Determine the [X, Y] coordinate at the center of the cell enclosing the given text.  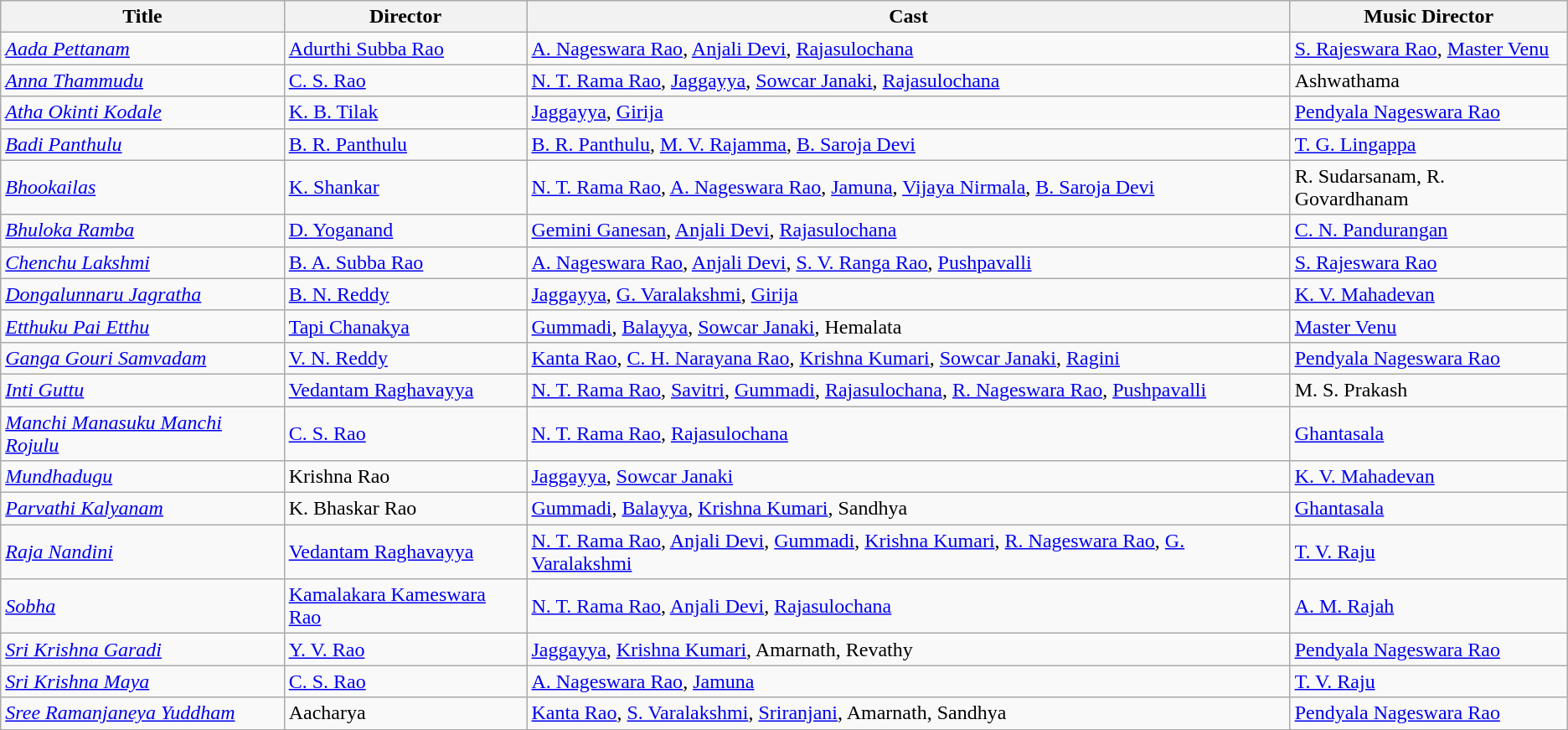
B. R. Panthulu [405, 144]
N. T. Rama Rao, Anjali Devi, Gummadi, Krishna Kumari, R. Nageswara Rao, G. Varalakshmi [908, 551]
A. Nageswara Rao, Jamuna [908, 681]
Inti Guttu [142, 390]
Badi Panthulu [142, 144]
Adurthi Subba Rao [405, 49]
Chenchu Lakshmi [142, 262]
Kamalakara Kameswara Rao [405, 607]
Kanta Rao, S. Varalakshmi, Sriranjani, Amarnath, Sandhya [908, 713]
Music Director [1429, 17]
Sri Krishna Garadi [142, 650]
Jaggayya, G. Varalakshmi, Girija [908, 294]
B. R. Panthulu, M. V. Rajamma, B. Saroja Devi [908, 144]
Gummadi, Balayya, Sowcar Janaki, Hemalata [908, 326]
V. N. Reddy [405, 358]
K. B. Tilak [405, 112]
Jaggayya, Krishna Kumari, Amarnath, Revathy [908, 650]
Atha Okinti Kodale [142, 112]
Y. V. Rao [405, 650]
Sri Krishna Maya [142, 681]
Dongalunnaru Jagratha [142, 294]
Ashwathama [1429, 80]
Ganga Gouri Samvadam [142, 358]
Krishna Rao [405, 477]
A. Nageswara Rao, Anjali Devi, Rajasulochana [908, 49]
N. T. Rama Rao, Jaggayya, Sowcar Janaki, Rajasulochana [908, 80]
Bhookailas [142, 188]
Raja Nandini [142, 551]
Anna Thammudu [142, 80]
Sree Ramanjaneya Yuddham [142, 713]
Sobha [142, 607]
Gummadi, Balayya, Krishna Kumari, Sandhya [908, 509]
Etthuku Pai Etthu [142, 326]
Cast [908, 17]
Aacharya [405, 713]
C. N. Pandurangan [1429, 230]
R. Sudarsanam, R. Govardhanam [1429, 188]
N. T. Rama Rao, A. Nageswara Rao, Jamuna, Vijaya Nirmala, B. Saroja Devi [908, 188]
M. S. Prakash [1429, 390]
Manchi Manasuku Manchi Rojulu [142, 432]
Bhuloka Ramba [142, 230]
Kanta Rao, C. H. Narayana Rao, Krishna Kumari, Sowcar Janaki, Ragini [908, 358]
Title [142, 17]
S. Rajeswara Rao [1429, 262]
Jaggayya, Sowcar Janaki [908, 477]
Master Venu [1429, 326]
Aada Pettanam [142, 49]
Mundhadugu [142, 477]
K. Shankar [405, 188]
T. G. Lingappa [1429, 144]
S. Rajeswara Rao, Master Venu [1429, 49]
N. T. Rama Rao, Savitri, Gummadi, Rajasulochana, R. Nageswara Rao, Pushpavalli [908, 390]
K. Bhaskar Rao [405, 509]
Gemini Ganesan, Anjali Devi, Rajasulochana [908, 230]
D. Yoganand [405, 230]
A. M. Rajah [1429, 607]
Tapi Chanakya [405, 326]
N. T. Rama Rao, Rajasulochana [908, 432]
Director [405, 17]
Parvathi Kalyanam [142, 509]
A. Nageswara Rao, Anjali Devi, S. V. Ranga Rao, Pushpavalli [908, 262]
B. A. Subba Rao [405, 262]
Jaggayya, Girija [908, 112]
B. N. Reddy [405, 294]
N. T. Rama Rao, Anjali Devi, Rajasulochana [908, 607]
